Extract the [X, Y] coordinate from the center of the cell holding the provided text.  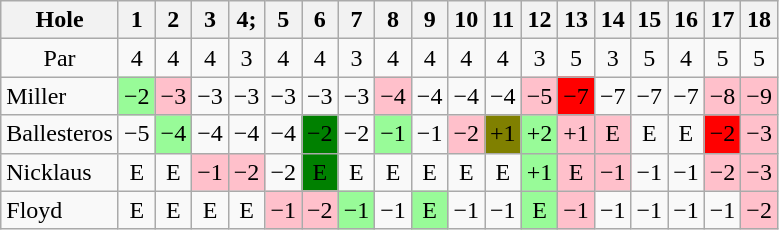
11 [504, 20]
Miller [60, 96]
18 [760, 20]
8 [394, 20]
9 [430, 20]
−9 [760, 96]
14 [612, 20]
13 [576, 20]
7 [356, 20]
12 [540, 20]
Ballesteros [60, 134]
10 [466, 20]
15 [650, 20]
1 [136, 20]
2 [174, 20]
+2 [540, 134]
17 [722, 20]
Floyd [60, 210]
Hole [60, 20]
6 [320, 20]
Nicklaus [60, 172]
16 [686, 20]
Par [60, 58]
4; [246, 20]
−8 [722, 96]
